Locate the cell with the specified text and output its [x, y] center coordinate. 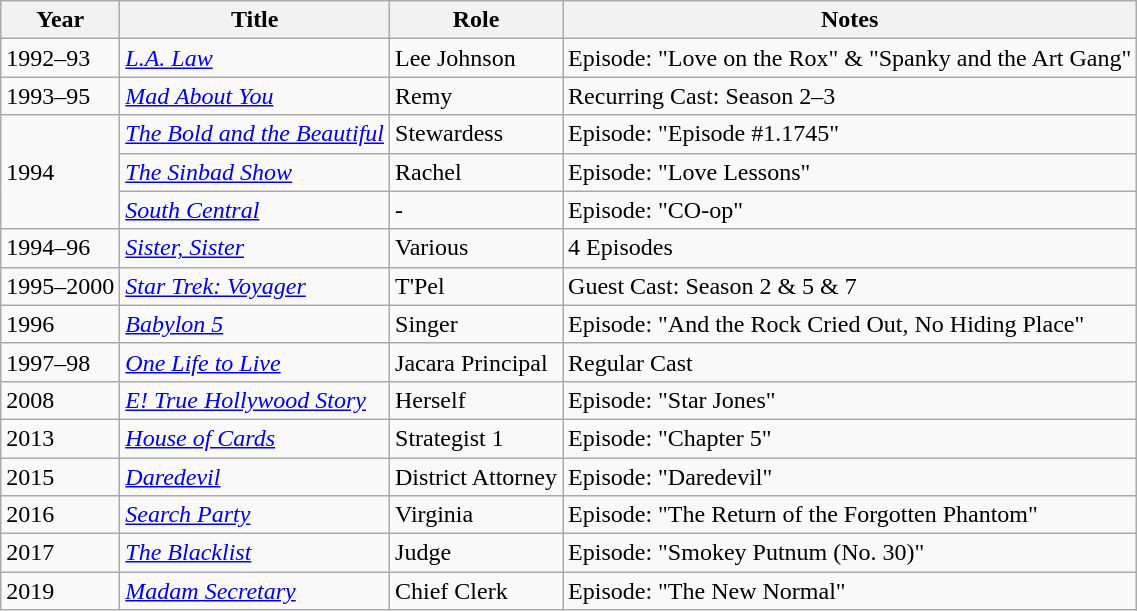
Sister, Sister [255, 248]
Episode: "Love Lessons" [850, 172]
Remy [476, 96]
The Bold and the Beautiful [255, 134]
Episode: "The New Normal" [850, 591]
Chief Clerk [476, 591]
Jacara Principal [476, 362]
Strategist 1 [476, 438]
1993–95 [60, 96]
1997–98 [60, 362]
1995–2000 [60, 286]
Episode: "The Return of the Forgotten Phantom" [850, 515]
Year [60, 20]
Virginia [476, 515]
Title [255, 20]
Rachel [476, 172]
L.A. Law [255, 58]
2017 [60, 553]
E! True Hollywood Story [255, 400]
Episode: "Daredevil" [850, 477]
District Attorney [476, 477]
2013 [60, 438]
T'Pel [476, 286]
Guest Cast: Season 2 & 5 & 7 [850, 286]
2016 [60, 515]
1994–96 [60, 248]
Various [476, 248]
Stewardess [476, 134]
Herself [476, 400]
Regular Cast [850, 362]
The Sinbad Show [255, 172]
Mad About You [255, 96]
Search Party [255, 515]
Episode: "CO-op" [850, 210]
Daredevil [255, 477]
2015 [60, 477]
House of Cards [255, 438]
Singer [476, 324]
Lee Johnson [476, 58]
Episode: "And the Rock Cried Out, No Hiding Place" [850, 324]
Episode: "Star Jones" [850, 400]
Role [476, 20]
Star Trek: Voyager [255, 286]
- [476, 210]
4 Episodes [850, 248]
The Blacklist [255, 553]
Recurring Cast: Season 2–3 [850, 96]
Episode: "Chapter 5" [850, 438]
Episode: "Love on the Rox" & "Spanky and the Art Gang" [850, 58]
2019 [60, 591]
Notes [850, 20]
1996 [60, 324]
South Central [255, 210]
Judge [476, 553]
Madam Secretary [255, 591]
1992–93 [60, 58]
Episode: "Episode #1.1745" [850, 134]
Episode: "Smokey Putnum (No. 30)" [850, 553]
One Life to Live [255, 362]
1994 [60, 172]
2008 [60, 400]
Babylon 5 [255, 324]
